Provide the (x, y) coordinate of the cell's center where the given text is located.  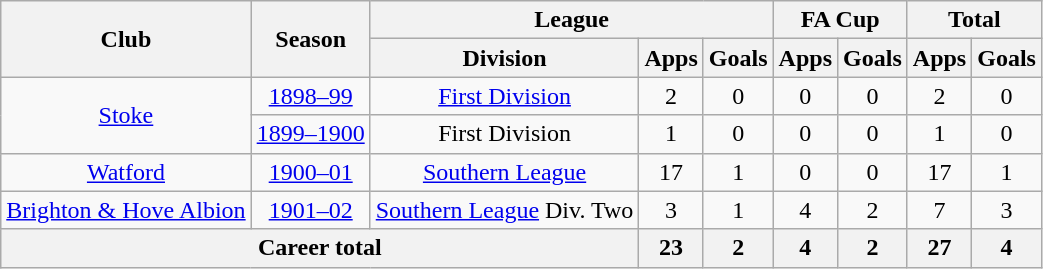
Brighton & Hove Albion (126, 210)
1898–99 (310, 96)
Southern League (504, 172)
Stoke (126, 115)
Division (504, 58)
Total (974, 20)
FA Cup (840, 20)
27 (939, 248)
Club (126, 39)
Career total (320, 248)
Southern League Div. Two (504, 210)
7 (939, 210)
Season (310, 39)
1901–02 (310, 210)
1900–01 (310, 172)
23 (671, 248)
League (572, 20)
Watford (126, 172)
1899–1900 (310, 134)
